Find where the given text appears and provide that cell's center as (X, Y) coordinate. 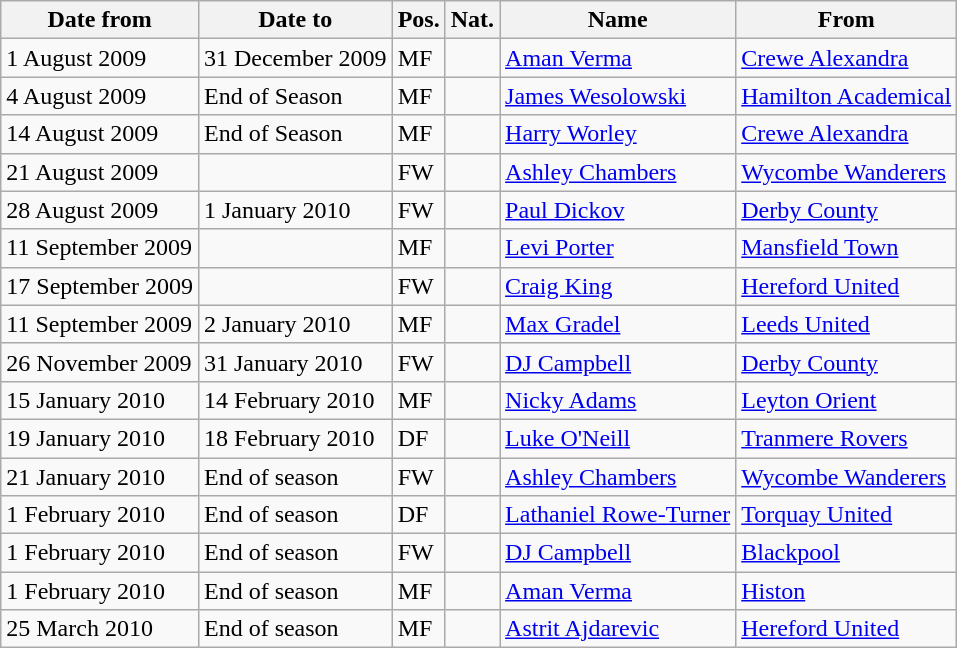
Pos. (418, 20)
Tranmere Rovers (846, 438)
Mansfield Town (846, 248)
19 January 2010 (100, 438)
Astrit Ajdarevic (618, 629)
2 January 2010 (295, 324)
Histon (846, 591)
Leyton Orient (846, 400)
Luke O'Neill (618, 438)
Date to (295, 20)
Name (618, 20)
31 December 2009 (295, 58)
Harry Worley (618, 134)
21 August 2009 (100, 172)
Paul Dickov (618, 210)
Levi Porter (618, 248)
14 August 2009 (100, 134)
17 September 2009 (100, 286)
Hamilton Academical (846, 96)
Torquay United (846, 515)
Craig King (618, 286)
Lathaniel Rowe-Turner (618, 515)
21 January 2010 (100, 477)
Max Gradel (618, 324)
Blackpool (846, 553)
James Wesolowski (618, 96)
1 August 2009 (100, 58)
4 August 2009 (100, 96)
Nicky Adams (618, 400)
Date from (100, 20)
25 March 2010 (100, 629)
18 February 2010 (295, 438)
Leeds United (846, 324)
14 February 2010 (295, 400)
26 November 2009 (100, 362)
28 August 2009 (100, 210)
1 January 2010 (295, 210)
31 January 2010 (295, 362)
From (846, 20)
15 January 2010 (100, 400)
Nat. (472, 20)
